Capture the cell that displays the provided text and extract its (X, Y) central coordinate. 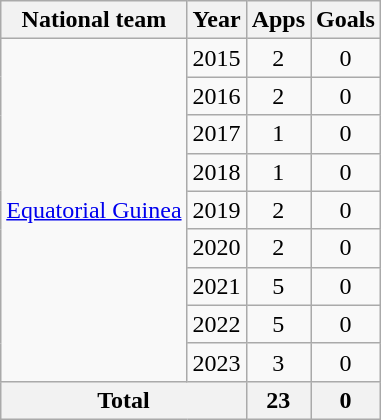
Equatorial Guinea (94, 210)
2015 (216, 58)
2016 (216, 96)
2019 (216, 210)
2023 (216, 362)
Total (124, 400)
2021 (216, 286)
2017 (216, 134)
Year (216, 20)
2020 (216, 248)
2022 (216, 324)
23 (278, 400)
Apps (278, 20)
2018 (216, 172)
3 (278, 362)
National team (94, 20)
Goals (346, 20)
